Capture the cell that displays the provided text and extract its [X, Y] central coordinate. 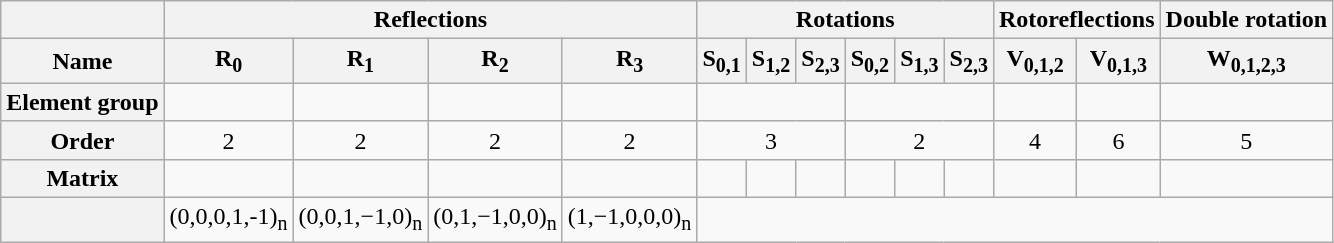
3 [771, 140]
S0,2 [870, 61]
Reflections [430, 20]
S1,2 [770, 61]
R2 [496, 61]
(0,0,1,−1,0)n [360, 219]
4 [1034, 140]
Order [82, 140]
(1,−1,0,0,0)n [630, 219]
R1 [360, 61]
Double rotation [1246, 20]
V0,1,3 [1118, 61]
Matrix [82, 178]
6 [1118, 140]
5 [1246, 140]
V0,1,2 [1034, 61]
R0 [228, 61]
(0,0,0,1,-1)n [228, 219]
(0,1,−1,0,0)n [496, 219]
Name [82, 61]
Rotoreflections [1076, 20]
S1,3 [920, 61]
R3 [630, 61]
Element group [82, 102]
Rotations [846, 20]
W0,1,2,3 [1246, 61]
S0,1 [722, 61]
